Identify which cell holds the provided text, then report its (x, y) central coordinate. 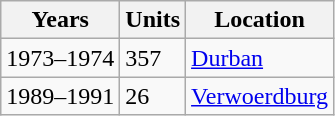
Years (60, 20)
Durban (260, 58)
Verwoerdburg (260, 96)
26 (153, 96)
Location (260, 20)
Units (153, 20)
1973–1974 (60, 58)
1989–1991 (60, 96)
357 (153, 58)
